From the cell containing the given text, extract its center point as (X, Y) coordinate. 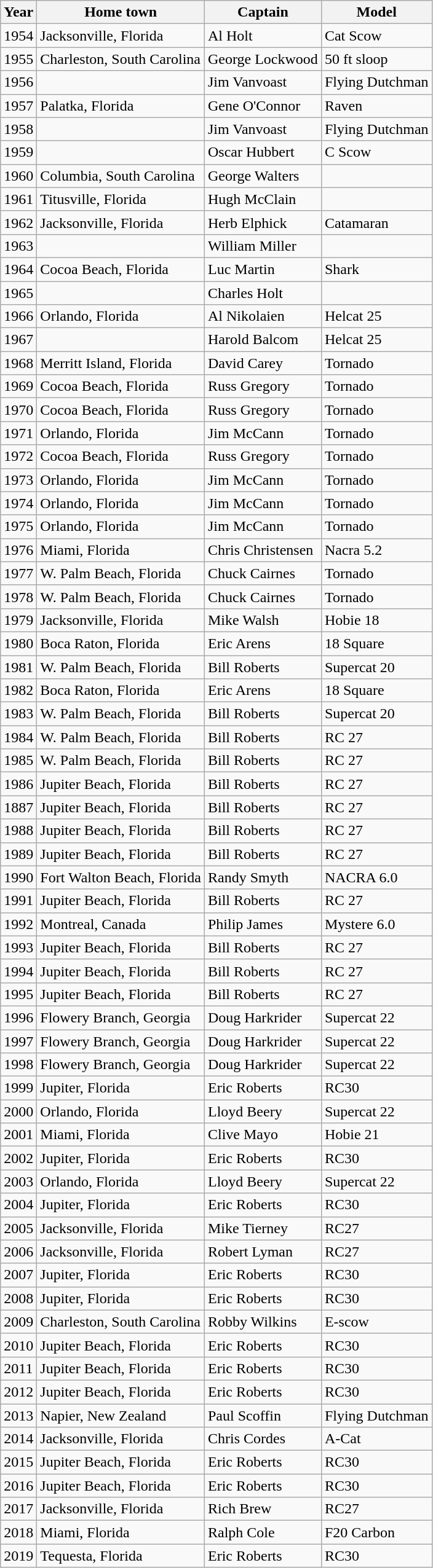
1967 (18, 340)
1999 (18, 1088)
1962 (18, 222)
1961 (18, 199)
Hugh McClain (263, 199)
1994 (18, 971)
Randy Smyth (263, 877)
1998 (18, 1065)
Palatka, Florida (121, 106)
2006 (18, 1252)
1957 (18, 106)
1956 (18, 82)
George Lockwood (263, 59)
2007 (18, 1275)
2017 (18, 1509)
Clive Mayo (263, 1135)
Napier, New Zealand (121, 1415)
Raven (376, 106)
1964 (18, 269)
1954 (18, 36)
NACRA 6.0 (376, 877)
William Miller (263, 246)
1986 (18, 784)
2013 (18, 1415)
Fort Walton Beach, Florida (121, 877)
David Carey (263, 363)
Mystere 6.0 (376, 924)
Mike Walsh (263, 620)
Al Holt (263, 36)
1992 (18, 924)
Tequesta, Florida (121, 1556)
1965 (18, 293)
Titusville, Florida (121, 199)
1966 (18, 316)
1997 (18, 1041)
2019 (18, 1556)
C Scow (376, 152)
1968 (18, 363)
2010 (18, 1345)
2011 (18, 1368)
1960 (18, 176)
Hobie 18 (376, 620)
Paul Scoffin (263, 1415)
1982 (18, 691)
1991 (18, 901)
1990 (18, 877)
Robert Lyman (263, 1252)
F20 Carbon (376, 1532)
1974 (18, 503)
1959 (18, 152)
1983 (18, 714)
Columbia, South Carolina (121, 176)
1988 (18, 831)
2004 (18, 1205)
1979 (18, 620)
1958 (18, 129)
1887 (18, 807)
1972 (18, 457)
Captain (263, 12)
E-scow (376, 1322)
Herb Elphick (263, 222)
1980 (18, 643)
2012 (18, 1392)
2018 (18, 1532)
Montreal, Canada (121, 924)
2015 (18, 1462)
1975 (18, 527)
1993 (18, 947)
Luc Martin (263, 269)
Shark (376, 269)
George Walters (263, 176)
1977 (18, 573)
2005 (18, 1228)
50 ft sloop (376, 59)
1996 (18, 1017)
Cat Scow (376, 36)
Oscar Hubbert (263, 152)
1971 (18, 433)
Chris Cordes (263, 1439)
1995 (18, 994)
2014 (18, 1439)
2003 (18, 1182)
Ralph Cole (263, 1532)
Catamaran (376, 222)
Charles Holt (263, 293)
1973 (18, 480)
1981 (18, 667)
2016 (18, 1486)
2008 (18, 1298)
1970 (18, 410)
Home town (121, 12)
1984 (18, 737)
Mike Tierney (263, 1228)
1989 (18, 854)
Year (18, 12)
2009 (18, 1322)
1963 (18, 246)
Chris Christensen (263, 550)
Robby Wilkins (263, 1322)
Merritt Island, Florida (121, 363)
Philip James (263, 924)
A-Cat (376, 1439)
1985 (18, 761)
2001 (18, 1135)
2002 (18, 1158)
Harold Balcom (263, 340)
1969 (18, 386)
Hobie 21 (376, 1135)
1955 (18, 59)
Gene O'Connor (263, 106)
Model (376, 12)
Al Nikolaien (263, 316)
1976 (18, 550)
1978 (18, 597)
2000 (18, 1111)
Rich Brew (263, 1509)
Nacra 5.2 (376, 550)
